Provide the [X, Y] coordinate of the cell's center where the given text is located.  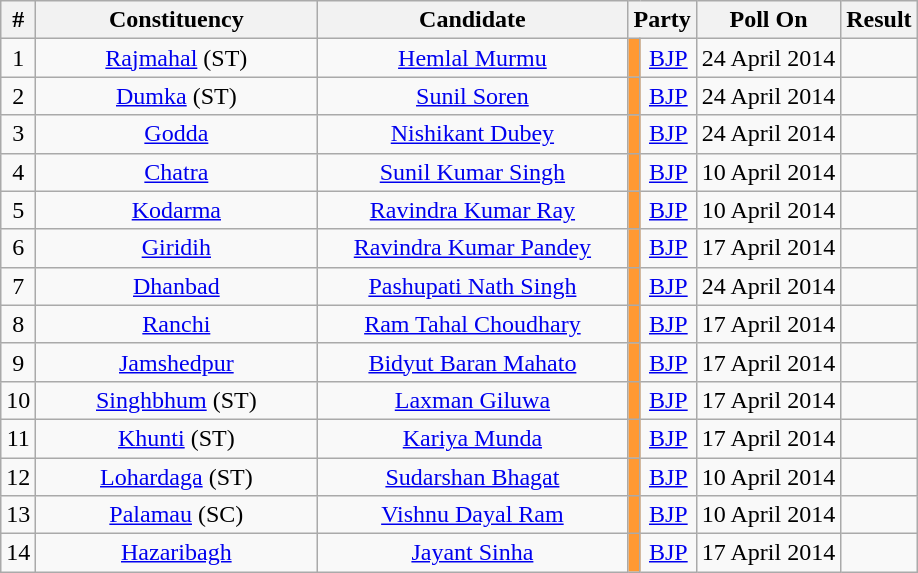
Result [879, 20]
Sunil Soren [472, 96]
8 [18, 324]
Giridih [176, 248]
Jamshedpur [176, 362]
Vishnu Dayal Ram [472, 515]
Constituency [176, 20]
Pashupati Nath Singh [472, 286]
11 [18, 438]
Khunti (ST) [176, 438]
Laxman Giluwa [472, 400]
Ram Tahal Choudhary [472, 324]
Ravindra Kumar Pandey [472, 248]
Godda [176, 134]
Poll On [768, 20]
14 [18, 553]
9 [18, 362]
5 [18, 210]
12 [18, 477]
6 [18, 248]
Lohardaga (ST) [176, 477]
Kodarma [176, 210]
Ranchi [176, 324]
Jayant Sinha [472, 553]
3 [18, 134]
Ravindra Kumar Ray [472, 210]
Palamau (SC) [176, 515]
Candidate [472, 20]
Kariya Munda [472, 438]
Hazaribagh [176, 553]
10 [18, 400]
Sudarshan Bhagat [472, 477]
Singhbhum (ST) [176, 400]
Rajmahal (ST) [176, 58]
Chatra [176, 172]
Hemlal Murmu [472, 58]
Dhanbad [176, 286]
# [18, 20]
7 [18, 286]
Party [662, 20]
1 [18, 58]
13 [18, 515]
Nishikant Dubey [472, 134]
2 [18, 96]
4 [18, 172]
Sunil Kumar Singh [472, 172]
Dumka (ST) [176, 96]
Bidyut Baran Mahato [472, 362]
